From the cell containing the given text, extract its center point as (x, y) coordinate. 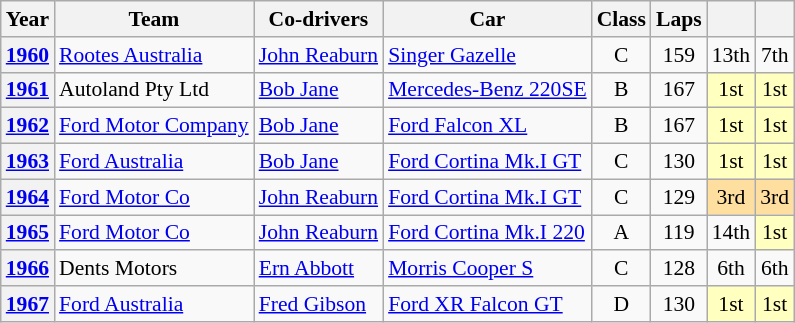
Team (154, 19)
1963 (28, 162)
Dents Motors (154, 269)
Singer Gazelle (488, 55)
7th (774, 55)
14th (732, 233)
1965 (28, 233)
129 (679, 197)
Mercedes-Benz 220SE (488, 90)
Morris Cooper S (488, 269)
Class (622, 19)
1967 (28, 304)
1964 (28, 197)
Rootes Australia (154, 55)
159 (679, 55)
1966 (28, 269)
128 (679, 269)
Autoland Pty Ltd (154, 90)
Fred Gibson (318, 304)
Ern Abbott (318, 269)
Co-drivers (318, 19)
Ford Cortina Mk.I 220 (488, 233)
1962 (28, 126)
Ford Motor Company (154, 126)
Ford Falcon XL (488, 126)
Ford XR Falcon GT (488, 304)
Year (28, 19)
D (622, 304)
Laps (679, 19)
1961 (28, 90)
Car (488, 19)
1960 (28, 55)
13th (732, 55)
A (622, 233)
119 (679, 233)
